Output the (x, y) coordinate of the center of the cell containing the given text.  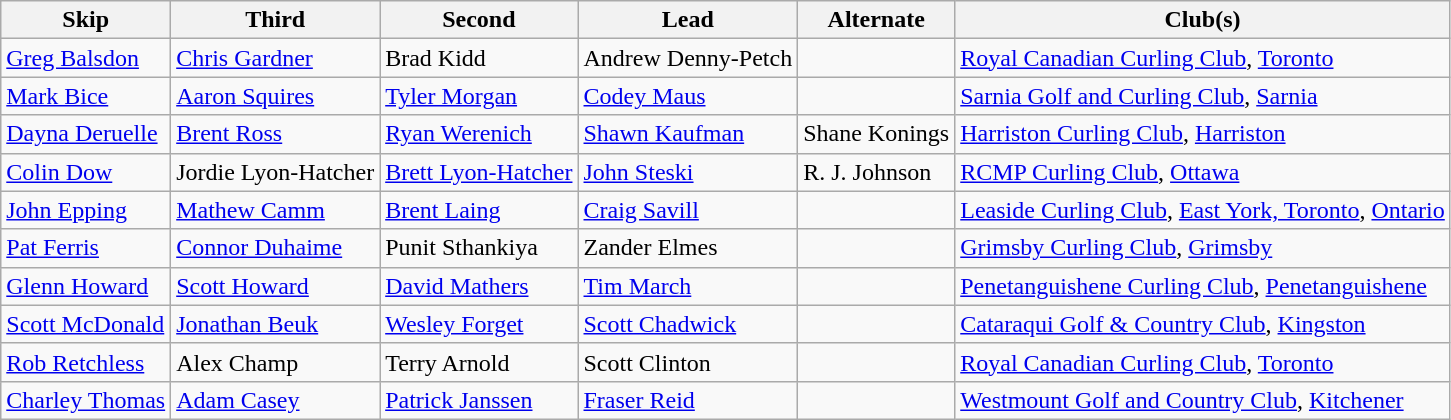
Aaron Squires (276, 96)
Codey Maus (688, 96)
Sarnia Golf and Curling Club, Sarnia (1203, 96)
Adam Casey (276, 400)
Charley Thomas (86, 400)
John Steski (688, 172)
Pat Ferris (86, 248)
Wesley Forget (479, 324)
Harriston Curling Club, Harriston (1203, 134)
Glenn Howard (86, 286)
Ryan Werenich (479, 134)
RCMP Curling Club, Ottawa (1203, 172)
Dayna Deruelle (86, 134)
John Epping (86, 210)
Fraser Reid (688, 400)
Penetanguishene Curling Club, Penetanguishene (1203, 286)
Colin Dow (86, 172)
Connor Duhaime (276, 248)
Shane Konings (876, 134)
Alex Champ (276, 362)
Chris Gardner (276, 58)
Scott Clinton (688, 362)
Terry Arnold (479, 362)
Third (276, 20)
Second (479, 20)
Lead (688, 20)
Craig Savill (688, 210)
Tyler Morgan (479, 96)
Alternate (876, 20)
Brad Kidd (479, 58)
Scott Howard (276, 286)
Zander Elmes (688, 248)
Brent Ross (276, 134)
Rob Retchless (86, 362)
Mark Bice (86, 96)
Skip (86, 20)
Jonathan Beuk (276, 324)
Mathew Camm (276, 210)
Patrick Janssen (479, 400)
Greg Balsdon (86, 58)
Punit Sthankiya (479, 248)
Andrew Denny-Petch (688, 58)
Westmount Golf and Country Club, Kitchener (1203, 400)
R. J. Johnson (876, 172)
Cataraqui Golf & Country Club, Kingston (1203, 324)
Club(s) (1203, 20)
Brett Lyon-Hatcher (479, 172)
Grimsby Curling Club, Grimsby (1203, 248)
David Mathers (479, 286)
Scott McDonald (86, 324)
Leaside Curling Club, East York, Toronto, Ontario (1203, 210)
Scott Chadwick (688, 324)
Jordie Lyon-Hatcher (276, 172)
Tim March (688, 286)
Brent Laing (479, 210)
Shawn Kaufman (688, 134)
